Capture the cell that displays the provided text and extract its (x, y) central coordinate. 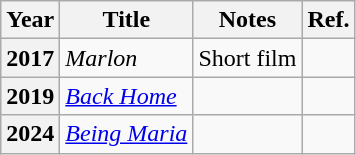
Short film (248, 58)
2019 (30, 96)
2024 (30, 134)
Ref. (328, 20)
Year (30, 20)
Notes (248, 20)
2017 (30, 58)
Marlon (126, 58)
Back Home (126, 96)
Title (126, 20)
Being Maria (126, 134)
